From the cell containing the given text, extract its center point as (X, Y) coordinate. 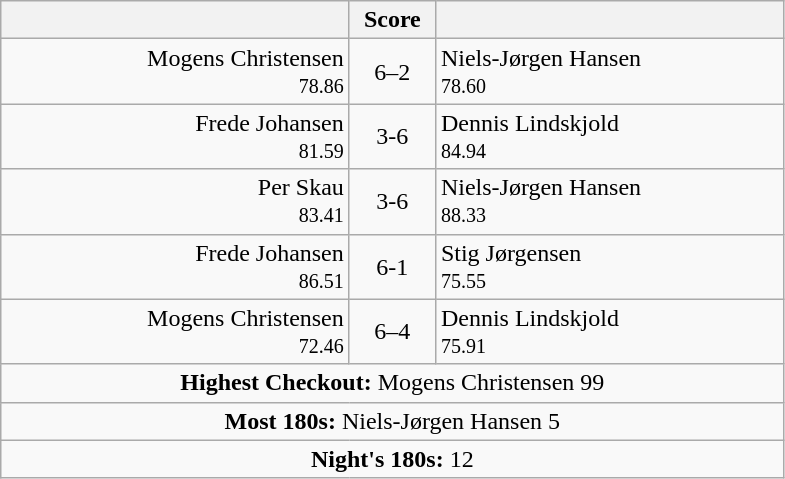
Mogens Christensen78.86 (176, 72)
Niels-Jørgen Hansen78.60 (610, 72)
Per Skau 83.41 (176, 202)
Frede Johansen 86.51 (176, 266)
Mogens Christensen 72.46 (176, 332)
Dennis Lindskjold 75.91 (610, 332)
Frede Johansen 81.59 (176, 136)
Most 180s: Niels-Jørgen Hansen 5 (392, 421)
Score (392, 20)
Dennis Lindskjold 84.94 (610, 136)
6–4 (392, 332)
Stig Jørgensen75.55 (610, 266)
Night's 180s: 12 (392, 459)
Niels-Jørgen Hansen 88.33 (610, 202)
6–2 (392, 72)
Highest Checkout: Mogens Christensen 99 (392, 383)
6-1 (392, 266)
